Extract the (X, Y) coordinate from the center of the cell holding the provided text.  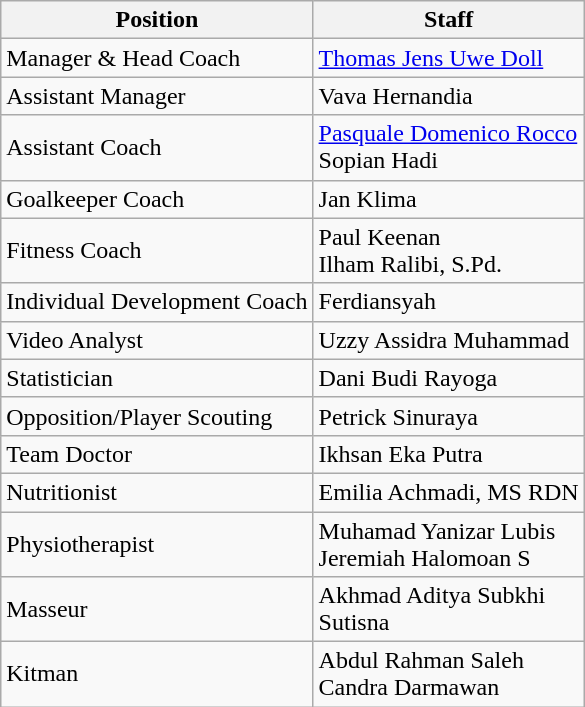
Staff (448, 20)
Jan Klima (448, 199)
Video Analyst (157, 340)
Manager & Head Coach (157, 58)
Muhamad Yanizar Lubis Jeremiah Halomoan S (448, 544)
Team Doctor (157, 454)
Dani Budi Rayoga (448, 378)
Uzzy Assidra Muhammad (448, 340)
Statistician (157, 378)
Position (157, 20)
Petrick Sinuraya (448, 416)
Goalkeeper Coach (157, 199)
Akhmad Aditya Subkhi Sutisna (448, 610)
Ferdiansyah (448, 302)
Emilia Achmadi, MS RDN (448, 492)
Kitman (157, 674)
Fitness Coach (157, 250)
Thomas Jens Uwe Doll (448, 58)
Pasquale Domenico Rocco Sopian Hadi (448, 148)
Assistant Manager (157, 96)
Physiotherapist (157, 544)
Nutritionist (157, 492)
Opposition/Player Scouting (157, 416)
Individual Development Coach (157, 302)
Abdul Rahman Saleh Candra Darmawan (448, 674)
Masseur (157, 610)
Vava Hernandia (448, 96)
Ikhsan Eka Putra (448, 454)
Assistant Coach (157, 148)
Paul Keenan Ilham Ralibi, S.Pd. (448, 250)
